Capture the cell that displays the provided text and extract its [X, Y] central coordinate. 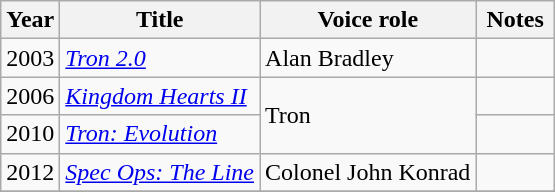
Tron 2.0 [160, 58]
Title [160, 20]
Tron: Evolution [160, 134]
2012 [30, 172]
Voice role [368, 20]
2006 [30, 96]
Alan Bradley [368, 58]
Spec Ops: The Line [160, 172]
Colonel John Konrad [368, 172]
2003 [30, 58]
Year [30, 20]
Tron [368, 115]
2010 [30, 134]
Notes [516, 20]
Kingdom Hearts II [160, 96]
